Find where the given text appears and provide that cell's center as [X, Y] coordinate. 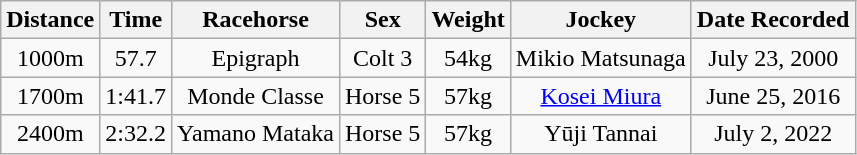
July 2, 2022 [773, 134]
Monde Classe [256, 96]
Yamano Mataka [256, 134]
Racehorse [256, 20]
Yūji Tannai [600, 134]
Colt 3 [382, 58]
2:32.2 [136, 134]
Time [136, 20]
Sex [382, 20]
1:41.7 [136, 96]
1700m [50, 96]
54kg [468, 58]
1000m [50, 58]
Date Recorded [773, 20]
Mikio Matsunaga [600, 58]
June 25, 2016 [773, 96]
Epigraph [256, 58]
Distance [50, 20]
57.7 [136, 58]
2400m [50, 134]
Jockey [600, 20]
Weight [468, 20]
Kosei Miura [600, 96]
July 23, 2000 [773, 58]
